Return (x, y) of the center of cell containing provided text 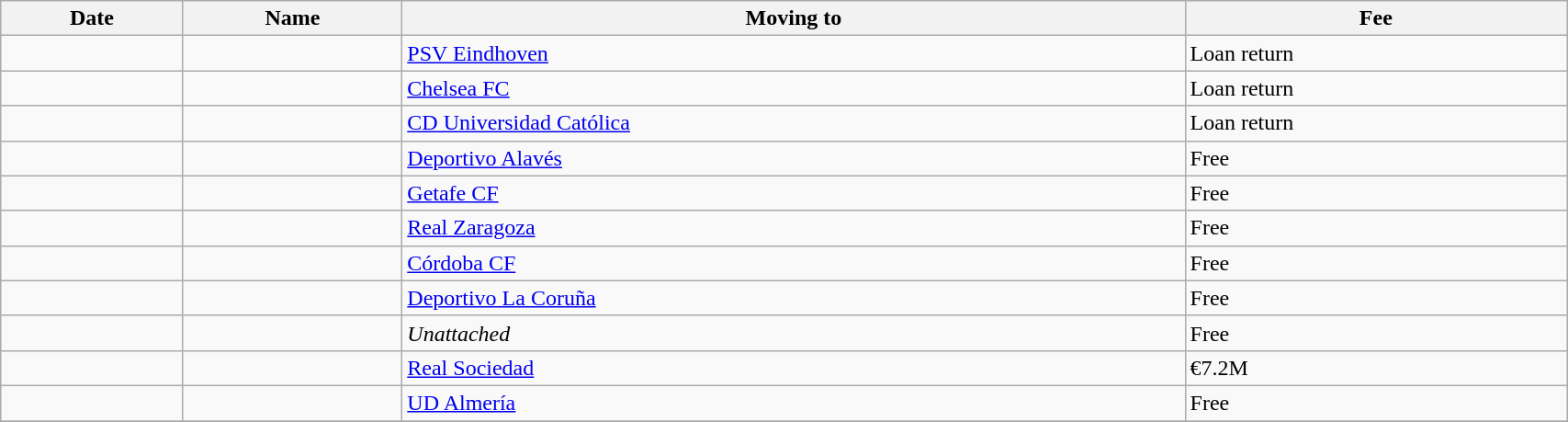
UD Almería (794, 403)
€7.2M (1376, 368)
Name (292, 18)
Deportivo La Coruña (794, 298)
Getafe CF (794, 193)
Fee (1376, 18)
Córdoba CF (794, 263)
Deportivo Alavés (794, 158)
Real Zaragoza (794, 228)
Chelsea FC (794, 88)
Date (92, 18)
Real Sociedad (794, 368)
CD Universidad Católica (794, 123)
Unattached (794, 333)
PSV Eindhoven (794, 53)
Moving to (794, 18)
